Detect which cell encompasses the target text, then output its (X, Y) center coordinate. 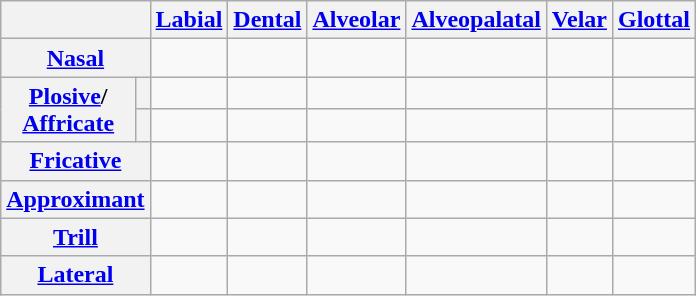
Glottal (654, 20)
Dental (268, 20)
Approximant (76, 199)
Velar (579, 20)
Plosive/Affricate (68, 110)
Alveopalatal (476, 20)
Fricative (76, 161)
Nasal (76, 58)
Labial (189, 20)
Trill (76, 237)
Lateral (76, 275)
Alveolar (356, 20)
